Extract the (x, y) coordinate from the center of the cell holding the provided text.  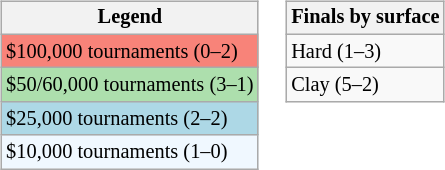
Hard (1–3) (365, 51)
Legend (130, 18)
Finals by surface (365, 18)
$50/60,000 tournaments (3–1) (130, 85)
Clay (5–2) (365, 85)
$25,000 tournaments (2–2) (130, 119)
$10,000 tournaments (1–0) (130, 152)
$100,000 tournaments (0–2) (130, 51)
